From the cell containing the given text, extract its center point as [X, Y] coordinate. 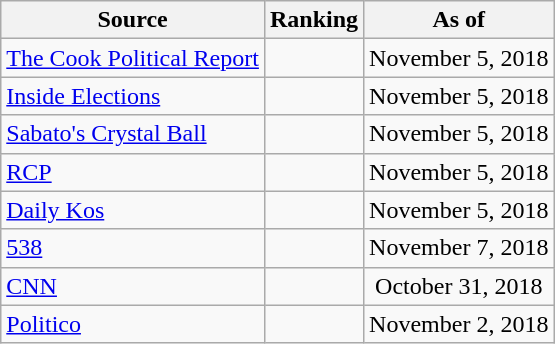
November 2, 2018 [459, 324]
538 [133, 248]
Daily Kos [133, 210]
Politico [133, 324]
RCP [133, 172]
Source [133, 20]
As of [459, 20]
Ranking [314, 20]
November 7, 2018 [459, 248]
The Cook Political Report [133, 58]
CNN [133, 286]
October 31, 2018 [459, 286]
Inside Elections [133, 96]
Sabato's Crystal Ball [133, 134]
